Determine the [X, Y] coordinate at the center of the cell enclosing the given text.  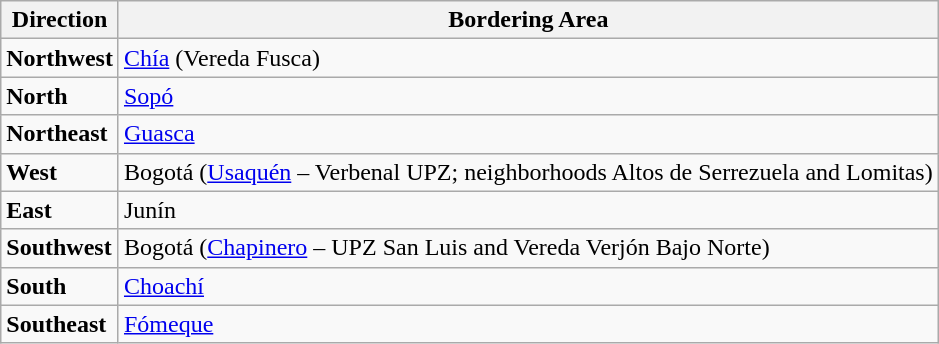
Northeast [60, 134]
Southwest [60, 248]
Northwest [60, 58]
Sopó [528, 96]
Junín [528, 210]
Southeast [60, 324]
Fómeque [528, 324]
Bordering Area [528, 20]
Direction [60, 20]
Bogotá (Chapinero – UPZ San Luis and Vereda Verjón Bajo Norte) [528, 248]
Chía (Vereda Fusca) [528, 58]
Guasca [528, 134]
Choachí [528, 286]
North [60, 96]
Bogotá (Usaquén – Verbenal UPZ; neighborhoods Altos de Serrezuela and Lomitas) [528, 172]
West [60, 172]
South [60, 286]
East [60, 210]
